From the cell containing the given text, extract its center point as (X, Y) coordinate. 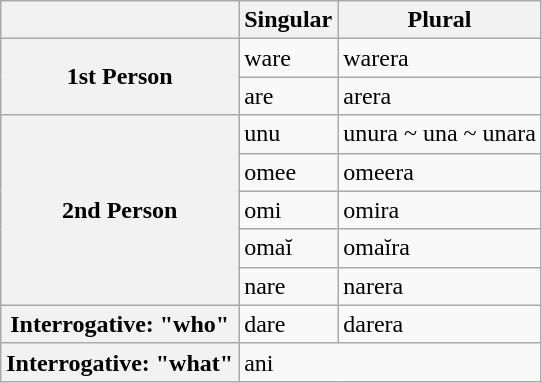
2nd Person (120, 210)
omi (288, 210)
Interrogative: "who" (120, 324)
are (288, 96)
unura ~ una ~ unara (440, 134)
Plural (440, 20)
omee (288, 172)
ani (390, 362)
1st Person (120, 77)
omaĭ (288, 248)
unu (288, 134)
omira (440, 210)
dare (288, 324)
warera (440, 58)
ware (288, 58)
Interrogative: "what" (120, 362)
darera (440, 324)
narera (440, 286)
omaĭra (440, 248)
arera (440, 96)
omeera (440, 172)
nare (288, 286)
Singular (288, 20)
